Locate the cell with the specified text and output its (X, Y) center coordinate. 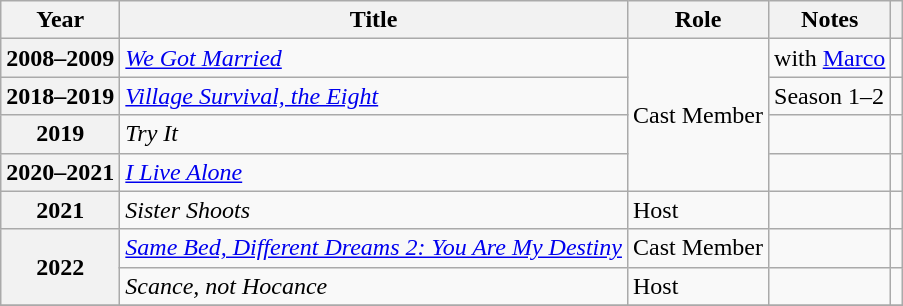
We Got Married (374, 58)
2022 (60, 267)
2018–2019 (60, 96)
with Marco (830, 58)
2019 (60, 134)
Role (698, 20)
Same Bed, Different Dreams 2: You Are My Destiny (374, 248)
Try It (374, 134)
Title (374, 20)
Scance, not Hocance (374, 286)
Sister Shoots (374, 210)
2020–2021 (60, 172)
2021 (60, 210)
2008–2009 (60, 58)
I Live Alone (374, 172)
Season 1–2 (830, 96)
Village Survival, the Eight (374, 96)
Notes (830, 20)
Year (60, 20)
